Identify which cell holds the provided text, then report its [X, Y] central coordinate. 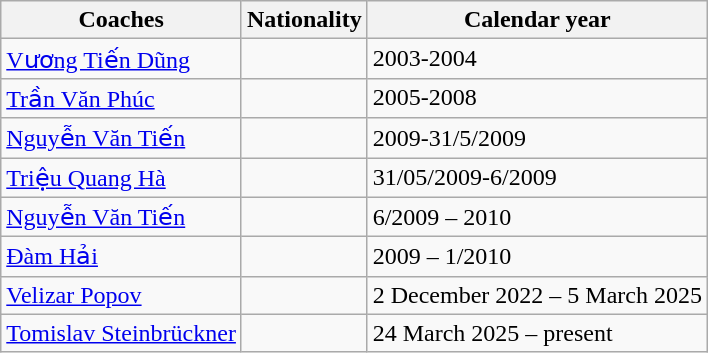
2 December 2022 – 5 March 2025 [537, 295]
Đàm Hải [122, 257]
24 March 2025 – present [537, 333]
31/05/2009-6/2009 [537, 178]
Vương Tiến Dũng [122, 59]
Nationality [304, 20]
Calendar year [537, 20]
Coaches [122, 20]
2009-31/5/2009 [537, 138]
Tomislav Steinbrückner [122, 333]
6/2009 – 2010 [537, 217]
Triệu Quang Hà [122, 178]
2003-2004 [537, 59]
2009 – 1/2010 [537, 257]
Velizar Popov [122, 295]
2005-2008 [537, 98]
Trần Văn Phúc [122, 98]
